Output the (x, y) coordinate of the center of the cell containing the given text.  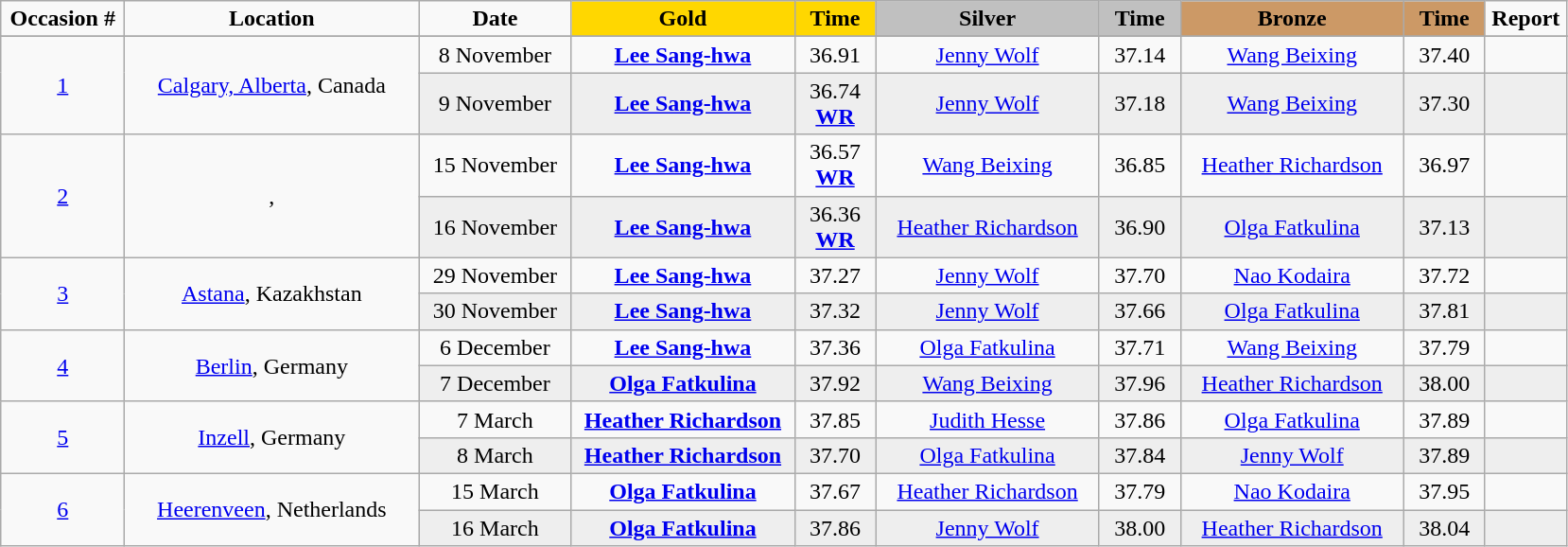
37.13 (1444, 227)
37.40 (1444, 55)
3 (62, 293)
Calgary, Alberta, Canada (272, 85)
37.96 (1140, 383)
2 (62, 196)
Astana, Kazakhstan (272, 293)
Silver (987, 19)
37.18 (1140, 104)
Report (1525, 19)
8 March (496, 455)
37.32 (835, 311)
6 (62, 509)
6 December (496, 347)
37.67 (835, 491)
15 March (496, 491)
5 (62, 437)
Gold (683, 19)
38.04 (1444, 527)
30 November (496, 311)
1 (62, 85)
4 (62, 365)
37.81 (1444, 311)
37.14 (1140, 55)
, (272, 196)
16 November (496, 227)
36.74WR (835, 104)
7 December (496, 383)
Berlin, Germany (272, 365)
37.27 (835, 275)
15 November (496, 165)
29 November (496, 275)
37.84 (1140, 455)
Location (272, 19)
9 November (496, 104)
36.91 (835, 55)
Judith Hesse (987, 419)
36.36WR (835, 227)
36.57WR (835, 165)
Date (496, 19)
Inzell, Germany (272, 437)
37.72 (1444, 275)
36.97 (1444, 165)
Heerenveen, Netherlands (272, 509)
Bronze (1292, 19)
37.71 (1140, 347)
37.92 (835, 383)
36.90 (1140, 227)
16 March (496, 527)
37.66 (1140, 311)
Occasion # (62, 19)
37.95 (1444, 491)
8 November (496, 55)
36.85 (1140, 165)
37.85 (835, 419)
7 March (496, 419)
37.30 (1444, 104)
37.36 (835, 347)
